Provide the (X, Y) coordinate of the cell's center where the given text is located.  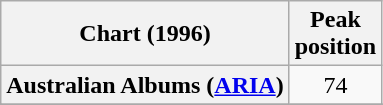
Chart (1996) (145, 34)
Peakposition (335, 34)
Australian Albums (ARIA) (145, 85)
74 (335, 85)
